Pinpoint the cell where the given text exists, returning its (X, Y) midpoint coordinate. 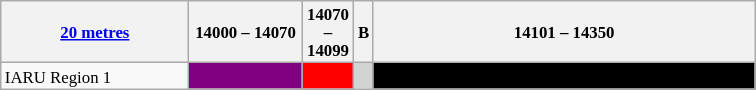
IARU Region 1 (95, 76)
20 metres (95, 32)
14000 – 14070 (246, 32)
14070 – 14099 (328, 32)
14101 – 14350 (564, 32)
B (364, 32)
